Output the (x, y) coordinate of the center of the cell containing the given text.  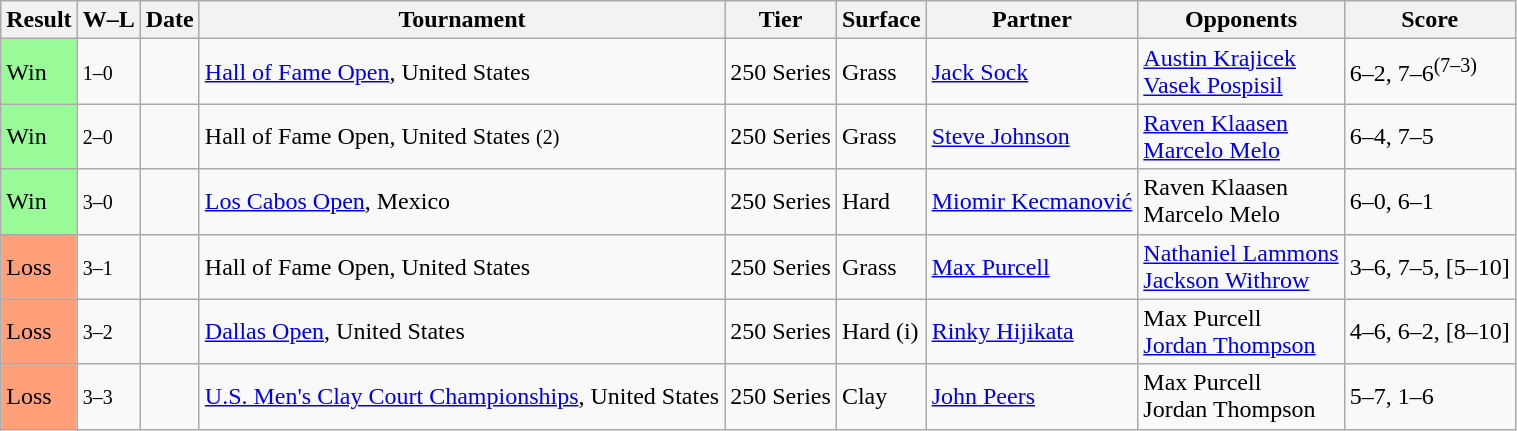
6–4, 7–5 (1430, 136)
Hall of Fame Open, United States (2) (462, 136)
Hard (i) (881, 332)
Rinky Hijikata (1032, 332)
Nathaniel Lammons Jackson Withrow (1241, 266)
3–3 (108, 396)
Result (39, 20)
Dallas Open, United States (462, 332)
Miomir Kecmanović (1032, 202)
5–7, 1–6 (1430, 396)
Opponents (1241, 20)
Tournament (462, 20)
Hard (881, 202)
6–0, 6–1 (1430, 202)
Date (170, 20)
Jack Sock (1032, 72)
4–6, 6–2, [8–10] (1430, 332)
Los Cabos Open, Mexico (462, 202)
3–1 (108, 266)
Partner (1032, 20)
Steve Johnson (1032, 136)
U.S. Men's Clay Court Championships, United States (462, 396)
Austin Krajicek Vasek Pospisil (1241, 72)
Clay (881, 396)
2–0 (108, 136)
Max Purcell (1032, 266)
3–6, 7–5, [5–10] (1430, 266)
Score (1430, 20)
3–0 (108, 202)
Tier (781, 20)
John Peers (1032, 396)
6–2, 7–6(7–3) (1430, 72)
1–0 (108, 72)
W–L (108, 20)
Surface (881, 20)
3–2 (108, 332)
